For the text-containing cell, return its midpoint in [X, Y] coordinate format. 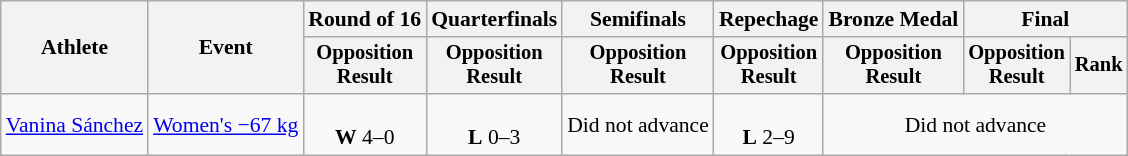
W 4–0 [364, 124]
Women's −67 kg [226, 124]
Athlete [74, 48]
Vanina Sánchez [74, 124]
Quarterfinals [494, 19]
Rank [1099, 66]
L 2–9 [769, 124]
Semifinals [638, 19]
Event [226, 48]
Bronze Medal [893, 19]
Repechage [769, 19]
Round of 16 [364, 19]
L 0–3 [494, 124]
Final [1045, 19]
